Search for the cell housing the specified text and yield its (x, y) center coordinate. 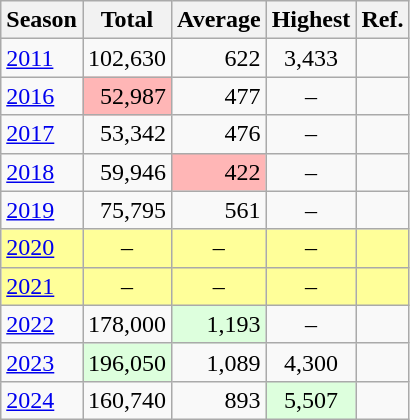
160,740 (126, 400)
Ref. (382, 20)
2023 (42, 362)
178,000 (126, 324)
893 (220, 400)
622 (220, 58)
52,987 (126, 96)
476 (220, 134)
477 (220, 96)
5,507 (311, 400)
59,946 (126, 172)
Season (42, 20)
2024 (42, 400)
53,342 (126, 134)
2018 (42, 172)
561 (220, 210)
Total (126, 20)
2021 (42, 286)
1,193 (220, 324)
422 (220, 172)
196,050 (126, 362)
2022 (42, 324)
2017 (42, 134)
Average (220, 20)
2020 (42, 248)
4,300 (311, 362)
75,795 (126, 210)
2011 (42, 58)
1,089 (220, 362)
102,630 (126, 58)
2016 (42, 96)
3,433 (311, 58)
2019 (42, 210)
Highest (311, 20)
